Identify which cell holds the provided text, then report its (X, Y) central coordinate. 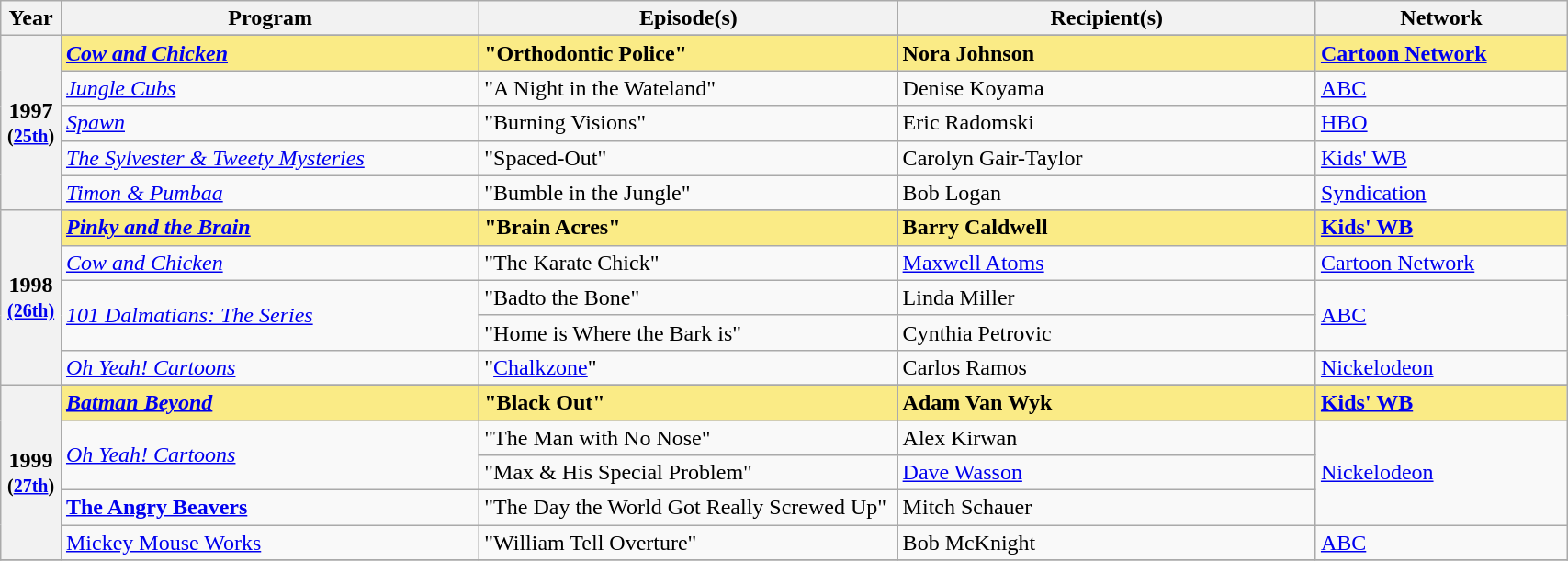
Alex Kirwan (1106, 438)
Year (31, 18)
Dave Wasson (1106, 473)
Mitch Schauer (1106, 508)
"Max & His Special Problem" (689, 473)
Linda Miller (1106, 297)
101 Dalmatians: The Series (270, 315)
"Black Out" (689, 402)
Batman Beyond (270, 402)
Carolyn Gair-Taylor (1106, 158)
"The Karate Chick" (689, 263)
Pinky and the Brain (270, 228)
Timon & Pumbaa (270, 193)
"William Tell Overture" (689, 543)
"Brain Acres" (689, 228)
"The Man with No Nose" (689, 438)
Recipient(s) (1106, 18)
1998(26th) (31, 297)
Syndication (1440, 193)
"A Night in the Wateland" (689, 88)
1999 (27th) (31, 472)
"Chalkzone" (689, 367)
Barry Caldwell (1106, 228)
Program (270, 18)
"Bumble in the Jungle" (689, 193)
HBO (1440, 123)
The Sylvester & Tweety Mysteries (270, 158)
Spawn (270, 123)
Cynthia Petrovic (1106, 332)
Maxwell Atoms (1106, 263)
Bob Logan (1106, 193)
"Badto the Bone" (689, 297)
Mickey Mouse Works (270, 543)
Adam Van Wyk (1106, 402)
Nora Johnson (1106, 53)
1997 (25th) (31, 123)
Denise Koyama (1106, 88)
Network (1440, 18)
"The Day the World Got Really Screwed Up" (689, 508)
Jungle Cubs (270, 88)
"Burning Visions" (689, 123)
"Spaced-Out" (689, 158)
Eric Radomski (1106, 123)
Bob McKnight (1106, 543)
"Orthodontic Police" (689, 53)
Carlos Ramos (1106, 367)
The Angry Beavers (270, 508)
"Home is Where the Bark is" (689, 332)
Episode(s) (689, 18)
